Search for the cell housing the specified text and yield its [x, y] center coordinate. 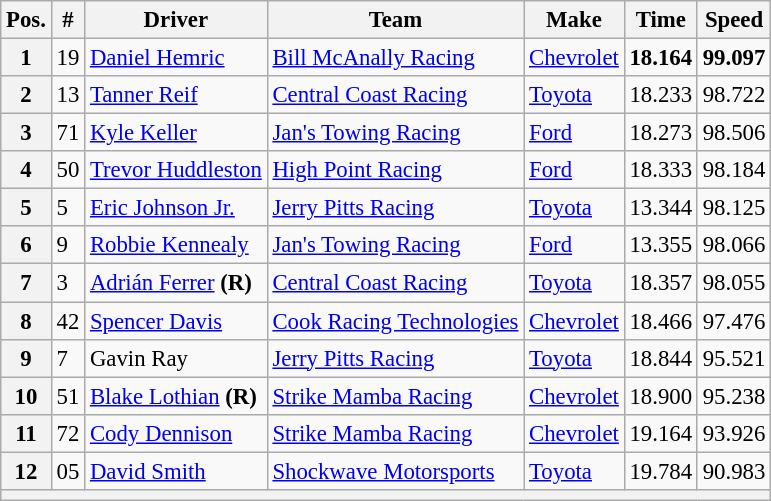
Trevor Huddleston [176, 170]
98.722 [734, 95]
19 [68, 58]
19.164 [660, 433]
51 [68, 396]
Time [660, 20]
13.344 [660, 208]
Kyle Keller [176, 133]
18.466 [660, 321]
David Smith [176, 471]
Tanner Reif [176, 95]
93.926 [734, 433]
Gavin Ray [176, 358]
95.238 [734, 396]
Shockwave Motorsports [396, 471]
13.355 [660, 245]
18.273 [660, 133]
18.333 [660, 170]
99.097 [734, 58]
90.983 [734, 471]
98.184 [734, 170]
6 [26, 245]
Daniel Hemric [176, 58]
18.844 [660, 358]
42 [68, 321]
95.521 [734, 358]
1 [26, 58]
12 [26, 471]
8 [26, 321]
98.055 [734, 283]
71 [68, 133]
18.164 [660, 58]
18.357 [660, 283]
72 [68, 433]
98.125 [734, 208]
Cody Dennison [176, 433]
13 [68, 95]
Blake Lothian (R) [176, 396]
98.506 [734, 133]
High Point Racing [396, 170]
11 [26, 433]
2 [26, 95]
19.784 [660, 471]
18.233 [660, 95]
Make [574, 20]
Driver [176, 20]
50 [68, 170]
Spencer Davis [176, 321]
Eric Johnson Jr. [176, 208]
10 [26, 396]
Speed [734, 20]
Adrián Ferrer (R) [176, 283]
Pos. [26, 20]
98.066 [734, 245]
4 [26, 170]
Team [396, 20]
18.900 [660, 396]
Bill McAnally Racing [396, 58]
# [68, 20]
Cook Racing Technologies [396, 321]
05 [68, 471]
Robbie Kennealy [176, 245]
97.476 [734, 321]
